Determine the (x, y) coordinate at the center of the cell enclosing the given text.  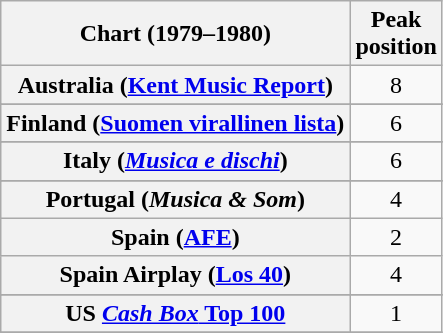
2 (396, 237)
Portugal (Musica & Som) (176, 199)
1 (396, 313)
US Cash Box Top 100 (176, 313)
Spain Airplay (Los 40) (176, 275)
Finland (Suomen virallinen lista) (176, 123)
8 (396, 85)
Italy (Musica e dischi) (176, 161)
Peakposition (396, 34)
Australia (Kent Music Report) (176, 85)
Chart (1979–1980) (176, 34)
Spain (AFE) (176, 237)
